From the cell containing the given text, extract its center point as [X, Y] coordinate. 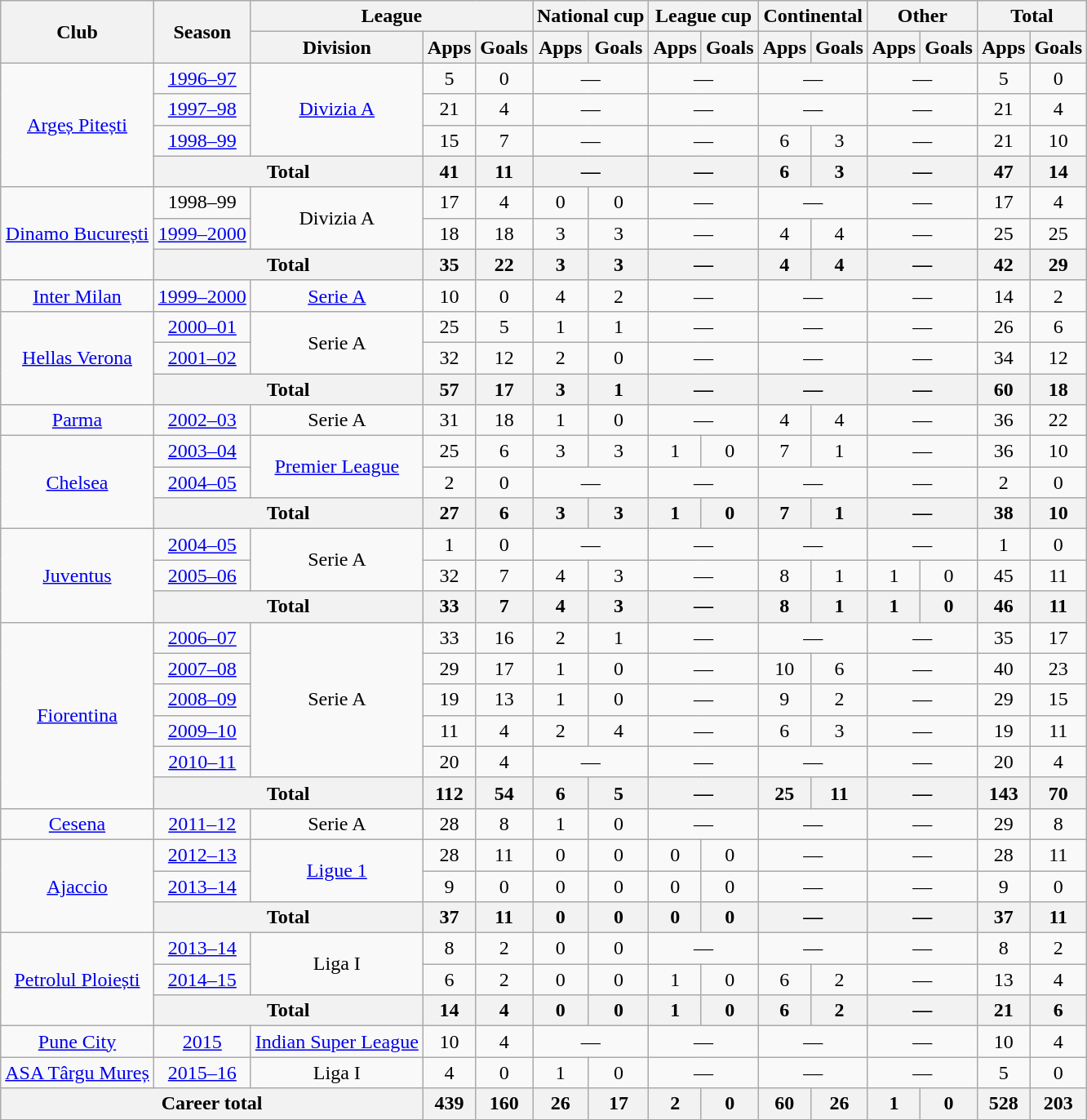
League [392, 16]
47 [1003, 171]
46 [1003, 607]
16 [504, 638]
2000–01 [202, 327]
34 [1003, 358]
41 [449, 171]
ASA Târgu Mureș [78, 1073]
Juventus [78, 576]
Parma [78, 420]
112 [449, 793]
54 [504, 793]
Hellas Verona [78, 358]
2010–11 [202, 762]
Dinamo București [78, 233]
2009–10 [202, 731]
45 [1003, 576]
31 [449, 420]
Career total [212, 1104]
1997–98 [202, 109]
203 [1058, 1104]
Continental [813, 16]
2012–13 [202, 855]
70 [1058, 793]
27 [449, 513]
2014–15 [202, 980]
Pune City [78, 1042]
National cup [590, 16]
Cesena [78, 824]
Argeș Pitești [78, 125]
Premier League [336, 467]
Petrolul Ploiești [78, 980]
2007–08 [202, 669]
2001–02 [202, 358]
2005–06 [202, 576]
Other [922, 16]
Ligue 1 [336, 870]
40 [1003, 669]
Fiorentina [78, 715]
1996–97 [202, 78]
2008–09 [202, 700]
2002–03 [202, 420]
Season [202, 32]
2015 [202, 1042]
23 [1058, 669]
2011–12 [202, 824]
2006–07 [202, 638]
2003–04 [202, 451]
Ajaccio [78, 886]
2015–16 [202, 1073]
57 [449, 389]
42 [1003, 264]
38 [1003, 513]
143 [1003, 793]
160 [504, 1104]
Inter Milan [78, 296]
528 [1003, 1104]
Indian Super League [336, 1042]
Division [336, 47]
League cup [703, 16]
Chelsea [78, 482]
439 [449, 1104]
Club [78, 32]
